From the cell containing the given text, extract its center point as [X, Y] coordinate. 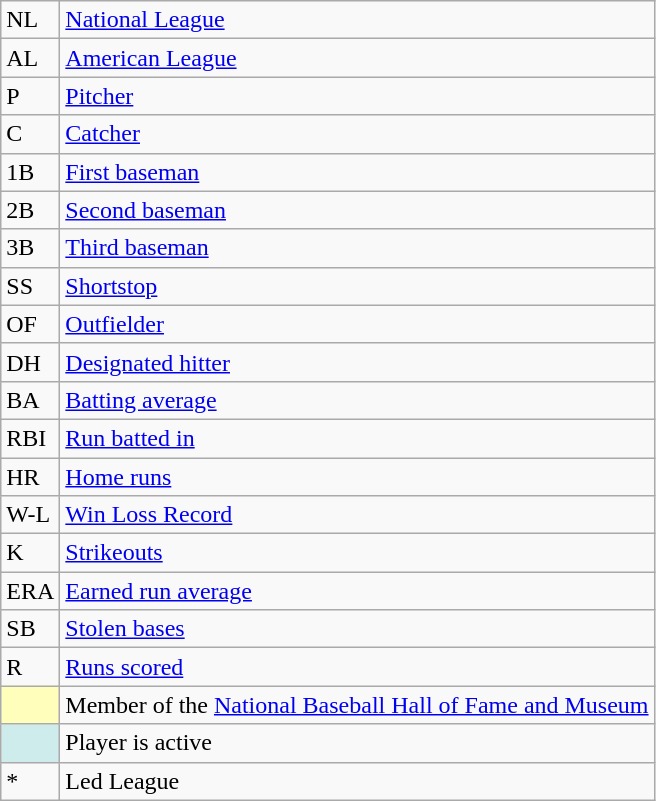
First baseman [357, 172]
3B [30, 248]
Second baseman [357, 210]
P [30, 96]
Pitcher [357, 96]
National League [357, 20]
W-L [30, 515]
Third baseman [357, 248]
American League [357, 58]
Member of the National Baseball Hall of Fame and Museum [357, 705]
Led League [357, 781]
Stolen bases [357, 629]
Player is active [357, 743]
DH [30, 362]
Outfielder [357, 324]
ERA [30, 591]
RBI [30, 438]
Catcher [357, 134]
SS [30, 286]
1B [30, 172]
AL [30, 58]
Strikeouts [357, 553]
C [30, 134]
R [30, 667]
SB [30, 629]
HR [30, 477]
Earned run average [357, 591]
K [30, 553]
Batting average [357, 400]
Win Loss Record [357, 515]
Designated hitter [357, 362]
2B [30, 210]
* [30, 781]
Home runs [357, 477]
Shortstop [357, 286]
BA [30, 400]
Run batted in [357, 438]
NL [30, 20]
OF [30, 324]
Runs scored [357, 667]
